Scan for the cell matching the given text and deliver its [X, Y] coordinate at center. 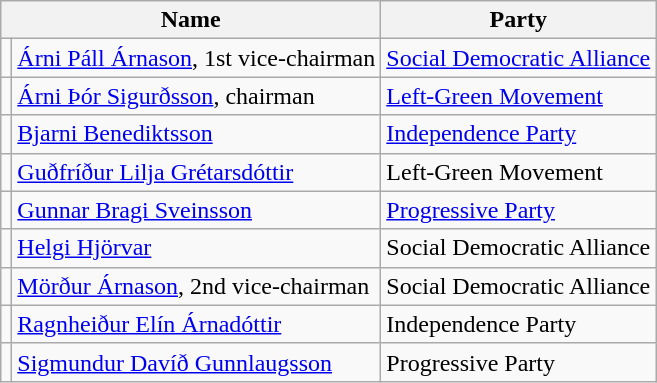
Mörður Árnason, 2nd vice-chairman [196, 286]
Bjarni Benediktsson [196, 134]
Name [191, 20]
Helgi Hjörvar [196, 248]
Gunnar Bragi Sveinsson [196, 210]
Sigmundur Davíð Gunnlaugsson [196, 362]
Árni Páll Árnason, 1st vice-chairman [196, 58]
Ragnheiður Elín Árnadóttir [196, 324]
Árni Þór Sigurðsson, chairman [196, 96]
Guðfríður Lilja Grétarsdóttir [196, 172]
Party [518, 20]
